From the cell containing the given text, extract its center point as [X, Y] coordinate. 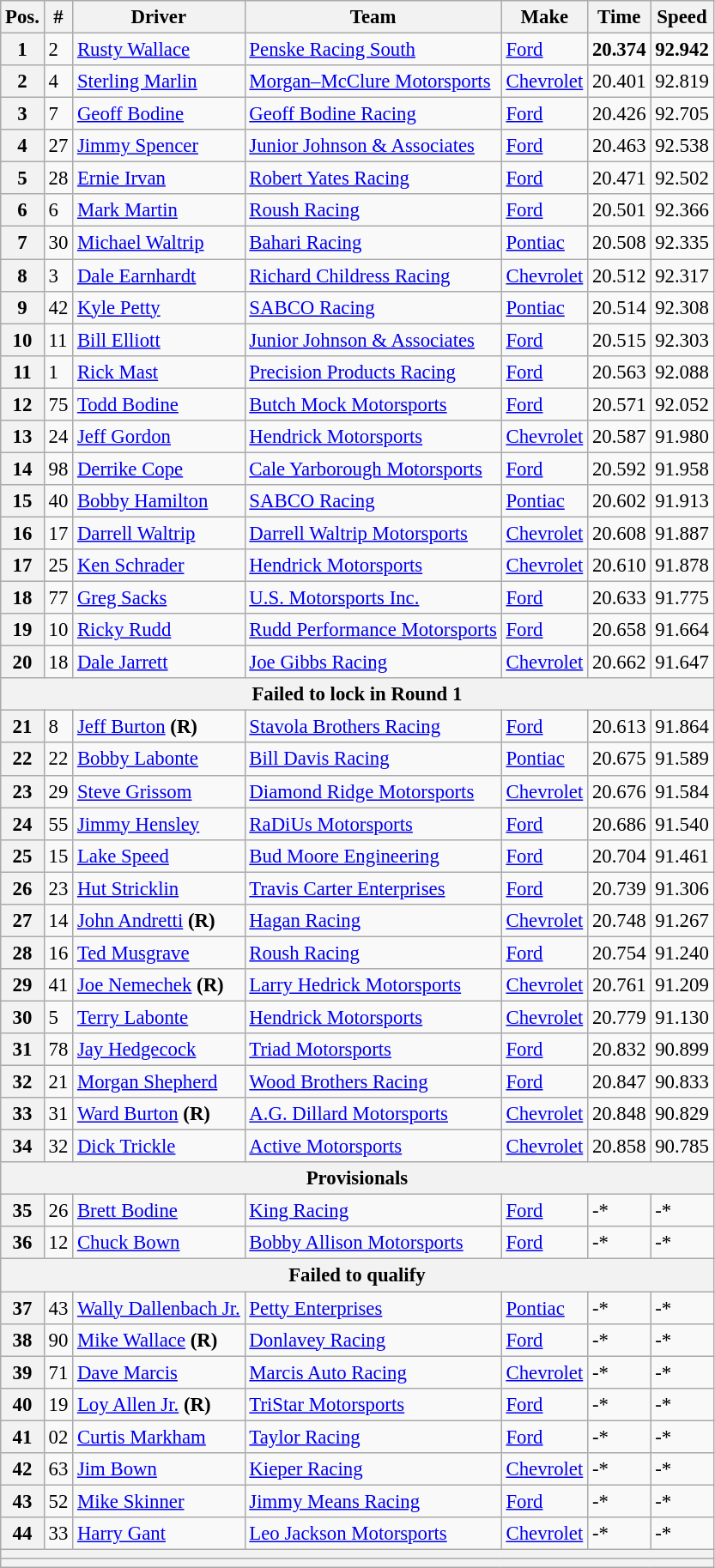
Butch Mock Motorsports [373, 404]
Wally Dallenbach Jr. [159, 1308]
Diamond Ridge Motorsports [373, 791]
20.613 [620, 727]
Sterling Marlin [159, 82]
20.463 [620, 146]
RaDiUs Motorsports [373, 824]
75 [58, 404]
20.592 [620, 469]
Time [620, 17]
Jimmy Spencer [159, 146]
20.426 [620, 114]
Petty Enterprises [373, 1308]
Bill Davis Racing [373, 760]
Greg Sacks [159, 598]
Hut Stricklin [159, 888]
20.508 [620, 243]
Hagan Racing [373, 921]
Chuck Bown [159, 1244]
Todd Bodine [159, 404]
Lake Speed [159, 856]
Geoff Bodine [159, 114]
91.589 [682, 760]
91.540 [682, 824]
Jay Hedgecock [159, 1050]
Mark Martin [159, 210]
Rusty Wallace [159, 50]
91.209 [682, 985]
Ernie Irvan [159, 179]
92.819 [682, 82]
20.748 [620, 921]
Derrike Cope [159, 469]
Mike Skinner [159, 1501]
90 [58, 1340]
Michael Waltrip [159, 243]
52 [58, 1501]
71 [58, 1372]
20.847 [620, 1082]
92.335 [682, 243]
91.647 [682, 663]
20.587 [620, 437]
Stavola Brothers Racing [373, 727]
Darrell Waltrip [159, 533]
91.130 [682, 1017]
Active Motorsports [373, 1147]
Steve Grissom [159, 791]
Bobby Labonte [159, 760]
Dale Jarrett [159, 663]
Richard Childress Racing [373, 275]
77 [58, 598]
Failed to qualify [357, 1275]
Bud Moore Engineering [373, 856]
Curtis Markham [159, 1437]
90.785 [682, 1147]
Larry Hedrick Motorsports [373, 985]
20.658 [620, 630]
Jimmy Hensley [159, 824]
92.538 [682, 146]
Jeff Gordon [159, 437]
Morgan Shepherd [159, 1082]
91.864 [682, 727]
39 [22, 1372]
36 [22, 1244]
13 [22, 437]
Harry Gant [159, 1534]
Donlavey Racing [373, 1340]
A.G. Dillard Motorsports [373, 1114]
37 [22, 1308]
91.306 [682, 888]
Make [544, 17]
Ward Burton (R) [159, 1114]
Joe Gibbs Racing [373, 663]
91.887 [682, 533]
King Racing [373, 1211]
Dick Trickle [159, 1147]
20.608 [620, 533]
Joe Nemechek (R) [159, 985]
John Andretti (R) [159, 921]
Robert Yates Racing [373, 179]
20.401 [620, 82]
91.267 [682, 921]
91.878 [682, 566]
Jimmy Means Racing [373, 1501]
Triad Motorsports [373, 1050]
Bobby Hamilton [159, 501]
20.514 [620, 307]
20.471 [620, 179]
U.S. Motorsports Inc. [373, 598]
90.829 [682, 1114]
9 [22, 307]
92.088 [682, 372]
TriStar Motorsports [373, 1404]
Driver [159, 17]
Geoff Bodine Racing [373, 114]
92.052 [682, 404]
44 [22, 1534]
Kyle Petty [159, 307]
Leo Jackson Motorsports [373, 1534]
Ricky Rudd [159, 630]
20 [22, 663]
20.848 [620, 1114]
Bahari Racing [373, 243]
20.610 [620, 566]
Kieper Racing [373, 1469]
Brett Bodine [159, 1211]
02 [58, 1437]
35 [22, 1211]
20.571 [620, 404]
92.366 [682, 210]
Rick Mast [159, 372]
Precision Products Racing [373, 372]
91.461 [682, 856]
Mike Wallace (R) [159, 1340]
92.317 [682, 275]
Ted Musgrave [159, 953]
20.633 [620, 598]
92.705 [682, 114]
Morgan–McClure Motorsports [373, 82]
91.913 [682, 501]
Darrell Waltrip Motorsports [373, 533]
20.832 [620, 1050]
91.584 [682, 791]
20.779 [620, 1017]
91.775 [682, 598]
Pos. [22, 17]
20.761 [620, 985]
Failed to lock in Round 1 [357, 694]
20.515 [620, 340]
20.563 [620, 372]
Loy Allen Jr. (R) [159, 1404]
Terry Labonte [159, 1017]
Penske Racing South [373, 50]
Marcis Auto Racing [373, 1372]
91.664 [682, 630]
55 [58, 824]
91.240 [682, 953]
92.502 [682, 179]
Cale Yarborough Motorsports [373, 469]
Rudd Performance Motorsports [373, 630]
20.858 [620, 1147]
20.754 [620, 953]
92.308 [682, 307]
# [58, 17]
38 [22, 1340]
20.512 [620, 275]
91.958 [682, 469]
91.980 [682, 437]
63 [58, 1469]
90.899 [682, 1050]
20.374 [620, 50]
20.602 [620, 501]
98 [58, 469]
90.833 [682, 1082]
78 [58, 1050]
Jim Bown [159, 1469]
20.686 [620, 824]
20.739 [620, 888]
Speed [682, 17]
20.675 [620, 760]
Team [373, 17]
20.704 [620, 856]
Jeff Burton (R) [159, 727]
Dave Marcis [159, 1372]
Ken Schrader [159, 566]
Bobby Allison Motorsports [373, 1244]
20.676 [620, 791]
Bill Elliott [159, 340]
Travis Carter Enterprises [373, 888]
92.303 [682, 340]
Wood Brothers Racing [373, 1082]
Provisionals [357, 1178]
Taylor Racing [373, 1437]
92.942 [682, 50]
34 [22, 1147]
Dale Earnhardt [159, 275]
20.501 [620, 210]
20.662 [620, 663]
